Extract the [X, Y] coordinate from the center of the cell holding the provided text.  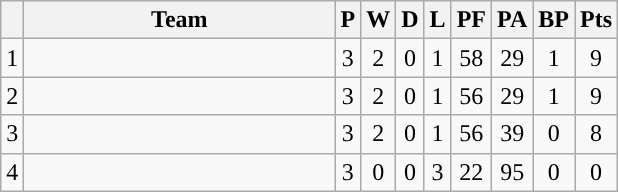
Team [180, 20]
4 [12, 172]
22 [471, 172]
L [438, 20]
P [348, 20]
Pts [596, 20]
58 [471, 58]
95 [512, 172]
PF [471, 20]
8 [596, 134]
39 [512, 134]
W [378, 20]
BP [554, 20]
D [410, 20]
PA [512, 20]
